Return the [X, Y] coordinate for the center point of the cell that contains the specified text.  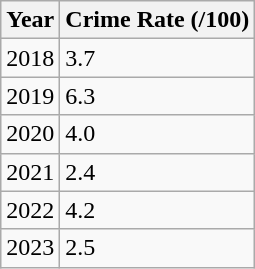
Year [30, 20]
6.3 [158, 96]
3.7 [158, 58]
2020 [30, 134]
2018 [30, 58]
2.5 [158, 248]
2019 [30, 96]
4.2 [158, 210]
Crime Rate (/100) [158, 20]
2022 [30, 210]
2023 [30, 248]
2.4 [158, 172]
2021 [30, 172]
4.0 [158, 134]
